Search for the cell housing the specified text and yield its [x, y] center coordinate. 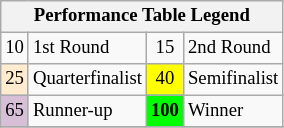
Winner [232, 112]
1st Round [87, 48]
Quarterfinalist [87, 80]
2nd Round [232, 48]
Semifinalist [232, 80]
15 [164, 48]
40 [164, 80]
Performance Table Legend [142, 16]
10 [15, 48]
25 [15, 80]
65 [15, 112]
Runner-up [87, 112]
100 [164, 112]
